Find where the given text appears and provide that cell's center as [X, Y] coordinate. 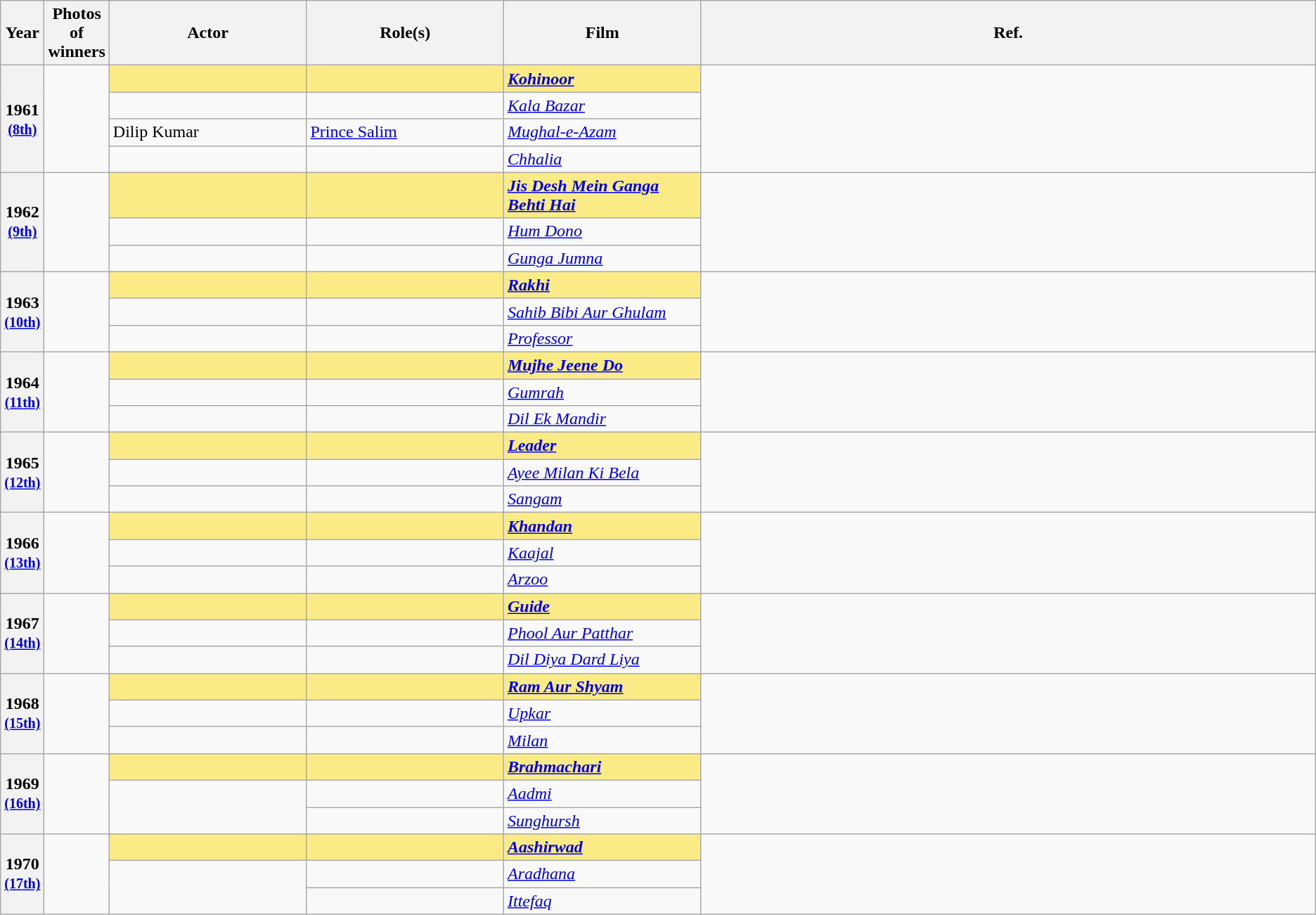
Sunghursh [602, 821]
Mujhe Jeene Do [602, 365]
1970 (17th) [22, 874]
Aradhana [602, 874]
1962 (9th) [22, 222]
Year [22, 33]
Brahmachari [602, 767]
Upkar [602, 713]
Phool Aur Patthar [602, 633]
Sangam [602, 499]
Dilip Kumar [208, 132]
Aashirwad [602, 847]
Gumrah [602, 392]
Mughal-e-Azam [602, 132]
Gunga Jumna [602, 258]
Khandan [602, 526]
Actor [208, 33]
Kala Bazar [602, 105]
Ram Aur Shyam [602, 686]
Role(s) [405, 33]
Prince Salim [405, 132]
Ref. [1008, 33]
1963 (10th) [22, 312]
Ittefaq [602, 901]
1965 (12th) [22, 473]
Sahib Bibi Aur Ghulam [602, 312]
1969 (16th) [22, 793]
Aadmi [602, 793]
Professor [602, 338]
1968 (15th) [22, 713]
Milan [602, 740]
Kohinoor [602, 79]
Rakhi [602, 285]
Photos of winners [77, 33]
Chhalia [602, 159]
Film [602, 33]
Arzoo [602, 580]
Ayee Milan Ki Bela [602, 473]
Leader [602, 446]
Dil Diya Dard Liya [602, 660]
1964 (11th) [22, 392]
1961 (8th) [22, 119]
Jis Desh Mein Ganga Behti Hai [602, 196]
Guide [602, 606]
Hum Dono [602, 231]
Kaajal [602, 553]
Dil Ek Mandir [602, 419]
1966 (13th) [22, 553]
1967 (14th) [22, 633]
